Detect which cell encompasses the target text, then output its [x, y] center coordinate. 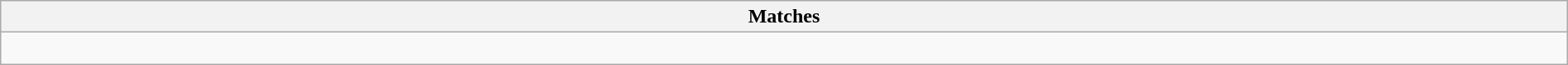
Matches [784, 17]
